Output the (X, Y) coordinate of the center of the cell containing the given text.  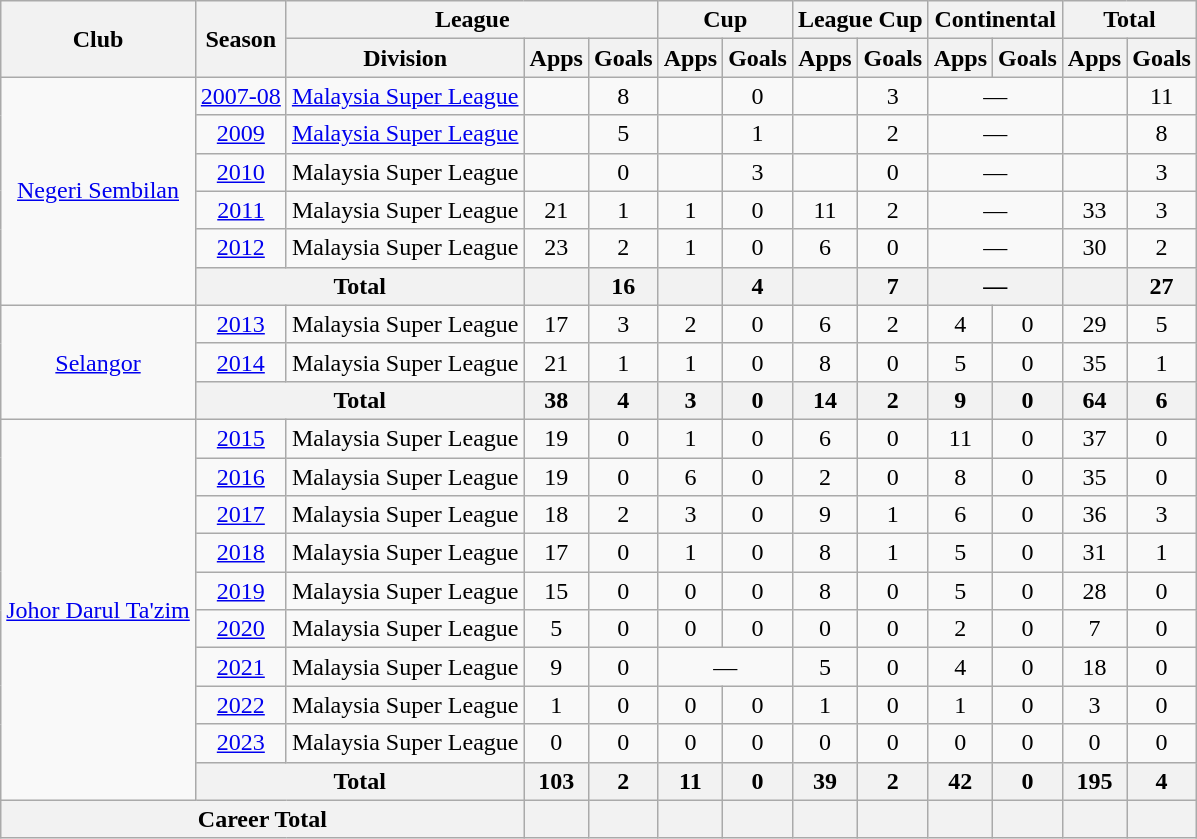
Cup (725, 20)
2018 (240, 553)
League (472, 20)
Career Total (262, 819)
Division (405, 58)
27 (1162, 286)
16 (623, 286)
29 (1094, 324)
2020 (240, 629)
28 (1094, 591)
195 (1094, 781)
2014 (240, 362)
2016 (240, 477)
33 (1094, 210)
14 (824, 400)
39 (824, 781)
Season (240, 39)
37 (1094, 438)
30 (1094, 248)
103 (556, 781)
31 (1094, 553)
2007-08 (240, 96)
League Cup (860, 20)
2017 (240, 515)
2022 (240, 705)
Club (98, 39)
36 (1094, 515)
64 (1094, 400)
2015 (240, 438)
2021 (240, 667)
2010 (240, 172)
2019 (240, 591)
38 (556, 400)
2012 (240, 248)
42 (960, 781)
23 (556, 248)
Continental (995, 20)
2013 (240, 324)
Johor Darul Ta'zim (98, 610)
Selangor (98, 362)
2011 (240, 210)
2023 (240, 743)
Negeri Sembilan (98, 191)
2009 (240, 134)
15 (556, 591)
